Identify which cell holds the provided text, then report its [X, Y] central coordinate. 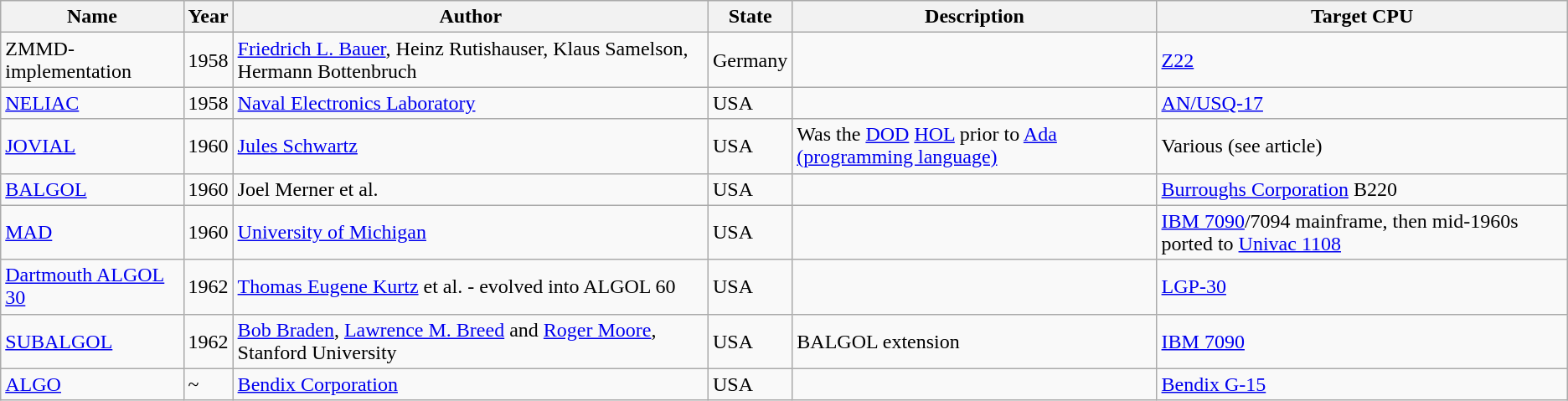
Bendix Corporation [471, 384]
University of Michigan [471, 233]
Jules Schwartz [471, 146]
Description [975, 17]
IBM 7090 [1362, 342]
ALGO [92, 384]
BALGOL extension [975, 342]
Name [92, 17]
MAD [92, 233]
Germany [750, 60]
BALGOL [92, 189]
Bendix G-15 [1362, 384]
ZMMD-implementation [92, 60]
Friedrich L. Bauer, Heinz Rutishauser, Klaus Samelson, Hermann Bottenbruch [471, 60]
Joel Merner et al. [471, 189]
Various (see article) [1362, 146]
AN/USQ-17 [1362, 103]
LGP-30 [1362, 286]
Z22 [1362, 60]
NELIAC [92, 103]
Year [208, 17]
State [750, 17]
Author [471, 17]
~ [208, 384]
JOVIAL [92, 146]
Thomas Eugene Kurtz et al. - evolved into ALGOL 60 [471, 286]
Dartmouth ALGOL 30 [92, 286]
Bob Braden, Lawrence M. Breed and Roger Moore, Stanford University [471, 342]
Burroughs Corporation B220 [1362, 189]
IBM 7090/7094 mainframe, then mid-1960s ported to Univac 1108 [1362, 233]
SUBALGOL [92, 342]
Target CPU [1362, 17]
Was the DOD HOL prior to Ada (programming language) [975, 146]
Naval Electronics Laboratory [471, 103]
